Scan for the cell matching the given text and deliver its (x, y) coordinate at center. 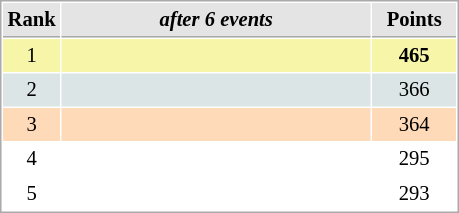
5 (32, 194)
295 (414, 158)
293 (414, 194)
after 6 events (216, 20)
366 (414, 90)
Points (414, 20)
364 (414, 124)
4 (32, 158)
465 (414, 56)
1 (32, 56)
3 (32, 124)
2 (32, 90)
Rank (32, 20)
